Scan for the cell matching the given text and deliver its (X, Y) coordinate at center. 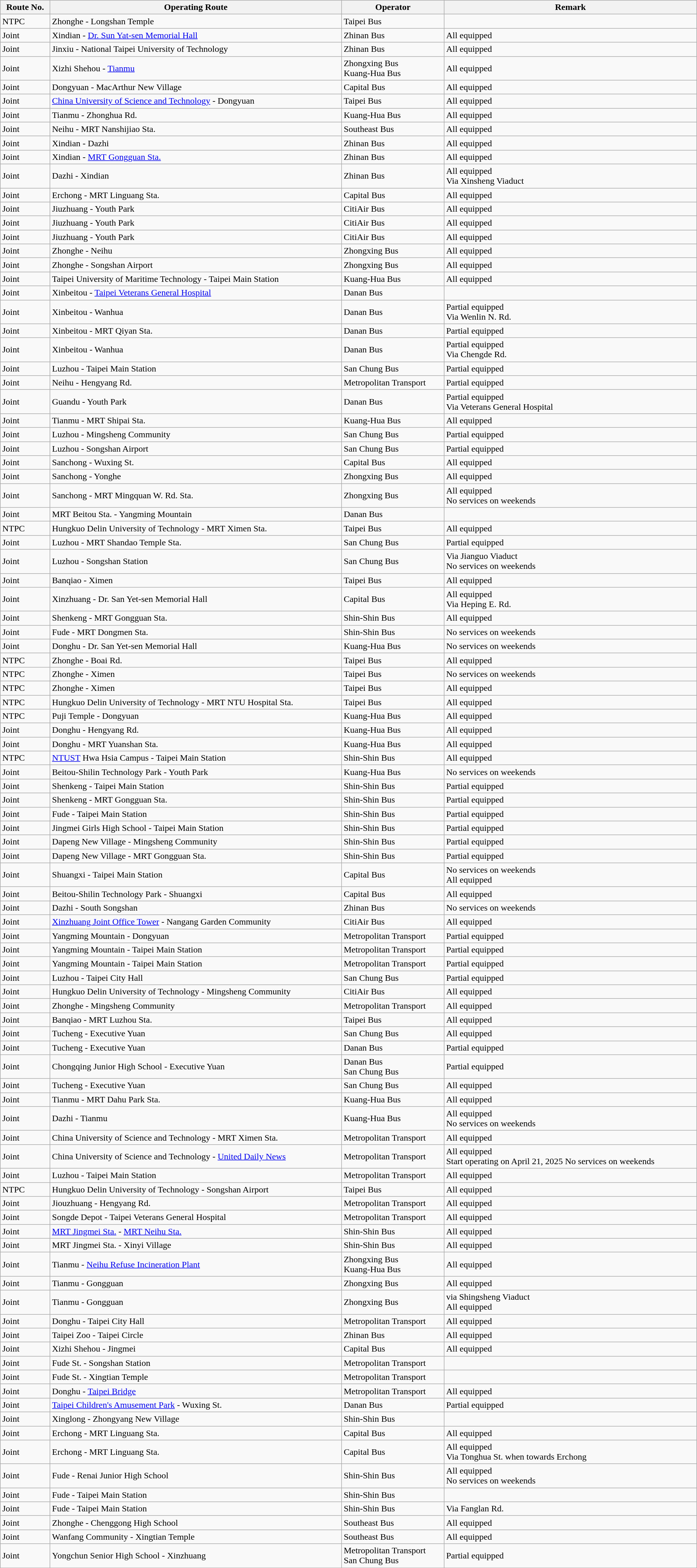
Dongyuan - MacArthur New Village (196, 87)
Partial equippedVia Chengde Rd. (571, 350)
Zhonghe - Chenggong High School (196, 1523)
Fude - Renai Junior High School (196, 1476)
Zhonghe - Songshan Airport (196, 265)
Neihu - Hengyang Rd. (196, 383)
Xinbeitou - MRT Qiyan Sta. (196, 331)
Xindian - Dazhi (196, 143)
Luzhou - Taipei City Hall (196, 978)
Sanchong - MRT Mingquan W. Rd. Sta. (196, 495)
Via Jianguo ViaductNo services on weekends (571, 561)
Guandu - Youth Park (196, 401)
Dazhi - Xindian (196, 176)
Luzhou - MRT Shandao Temple Sta. (196, 542)
Neihu - MRT Nanshijiao Sta. (196, 129)
Taipei Children's Amusement Park - Wuxing St. (196, 1405)
MRT Beitou Sta. - Yangming Mountain (196, 514)
Zhonghe - Neihu (196, 251)
via Shingsheng Viaduct All equipped (571, 1302)
Operating Route (196, 7)
All equippedStart operating on April 21, 2025 No services on weekends (571, 1156)
China University of Science and Technology - Dongyuan (196, 101)
Xizhi Shehou - Tianmu (196, 68)
Shenkeng - Taipei Main Station (196, 786)
Donghu - Taipei City Hall (196, 1321)
Xinbeitou - Taipei Veterans General Hospital (196, 293)
All equippedVia Xinsheng Viaduct (571, 176)
Xinzhuang - Dr. San Yet-sen Memorial Hall (196, 599)
Zhonghe - Boai Rd. (196, 660)
Fude St. - Xingtian Temple (196, 1377)
All equippedVia Heping E. Rd. (571, 599)
Zhonghe - Mingsheng Community (196, 1006)
Xindian - MRT Gongguan Sta. (196, 157)
Dazhi - South Songshan (196, 908)
Hungkuo Delin University of Technology - MRT Ximen Sta. (196, 528)
Songde Depot - Taipei Veterans General Hospital (196, 1217)
Via Fanglan Rd. (571, 1509)
Donghu - Dr. San Yet-sen Memorial Hall (196, 646)
Puji Temple - Dongyuan (196, 716)
Beitou-Shilin Technology Park - Shuangxi (196, 894)
Sanchong - Wuxing St. (196, 463)
Fude - MRT Dongmen Sta. (196, 632)
Jinxiu - National Taipei University of Technology (196, 49)
Hungkuo Delin University of Technology - Mingsheng Community (196, 992)
No services on weekends All equipped (571, 875)
Donghu - MRT Yuanshan Sta. (196, 744)
Operator (393, 7)
Hungkuo Delin University of Technology - Songshan Airport (196, 1190)
Dapeng New Village - MRT Gongguan Sta. (196, 856)
Jingmei Girls High School - Taipei Main Station (196, 828)
Route No. (25, 7)
Tianmu - MRT Shipai Sta. (196, 420)
Xizhi Shehou - Jingmei (196, 1349)
Luzhou - Mingsheng Community (196, 434)
Jiouzhuang - Hengyang Rd. (196, 1203)
Yongchun Senior High School - Xinzhuang (196, 1556)
Yangming Mountain - Dongyuan (196, 936)
Xinzhuang Joint Office Tower - Nangang Garden Community (196, 922)
Xindian - Dr. Sun Yat-sen Memorial Hall (196, 35)
Tianmu - Zhonghua Rd. (196, 115)
Banqiao - MRT Luzhou Sta. (196, 1020)
Taipei University of Maritime Technology - Taipei Main Station (196, 279)
Donghu - Taipei Bridge (196, 1391)
MRT Jingmei Sta. - Xinyi Village (196, 1245)
MRT Jingmei Sta. - MRT Neihu Sta. (196, 1231)
Dapeng New Village - Mingsheng Community (196, 842)
Tianmu - Neihu Refuse Incineration Plant (196, 1264)
Tianmu - MRT Dahu Park Sta. (196, 1099)
Dazhi - Tianmu (196, 1119)
Banqiao - Ximen (196, 580)
Beitou-Shilin Technology Park - Youth Park (196, 772)
All equippedVia Tonghua St. when towards Erchong (571, 1452)
Fude St. - Songshan Station (196, 1363)
Xinglong - Zhongyang New Village (196, 1419)
NTUST Hwa Hsia Campus - Taipei Main Station (196, 758)
Partial equippedVia Wenlin N. Rd. (571, 312)
Partial equippedVia Veterans General Hospital (571, 401)
Luzhou - Songshan Station (196, 561)
Donghu - Hengyang Rd. (196, 730)
Hungkuo Delin University of Technology - MRT NTU Hospital Sta. (196, 702)
Luzhou - Songshan Airport (196, 449)
Sanchong - Yonghe (196, 477)
China University of Science and Technology - United Daily News (196, 1156)
China University of Science and Technology - MRT Ximen Sta. (196, 1137)
Danan BusSan Chung Bus (393, 1066)
Chongqing Junior High School - Executive Yuan (196, 1066)
Zhonghe - Longshan Temple (196, 21)
Remark (571, 7)
Taipei Zoo - Taipei Circle (196, 1335)
Shuangxi - Taipei Main Station (196, 875)
Wanfang Community - Xingtian Temple (196, 1537)
Metropolitan TransportSan Chung Bus (393, 1556)
